Pinpoint the cell where the given text exists, returning its [X, Y] midpoint coordinate. 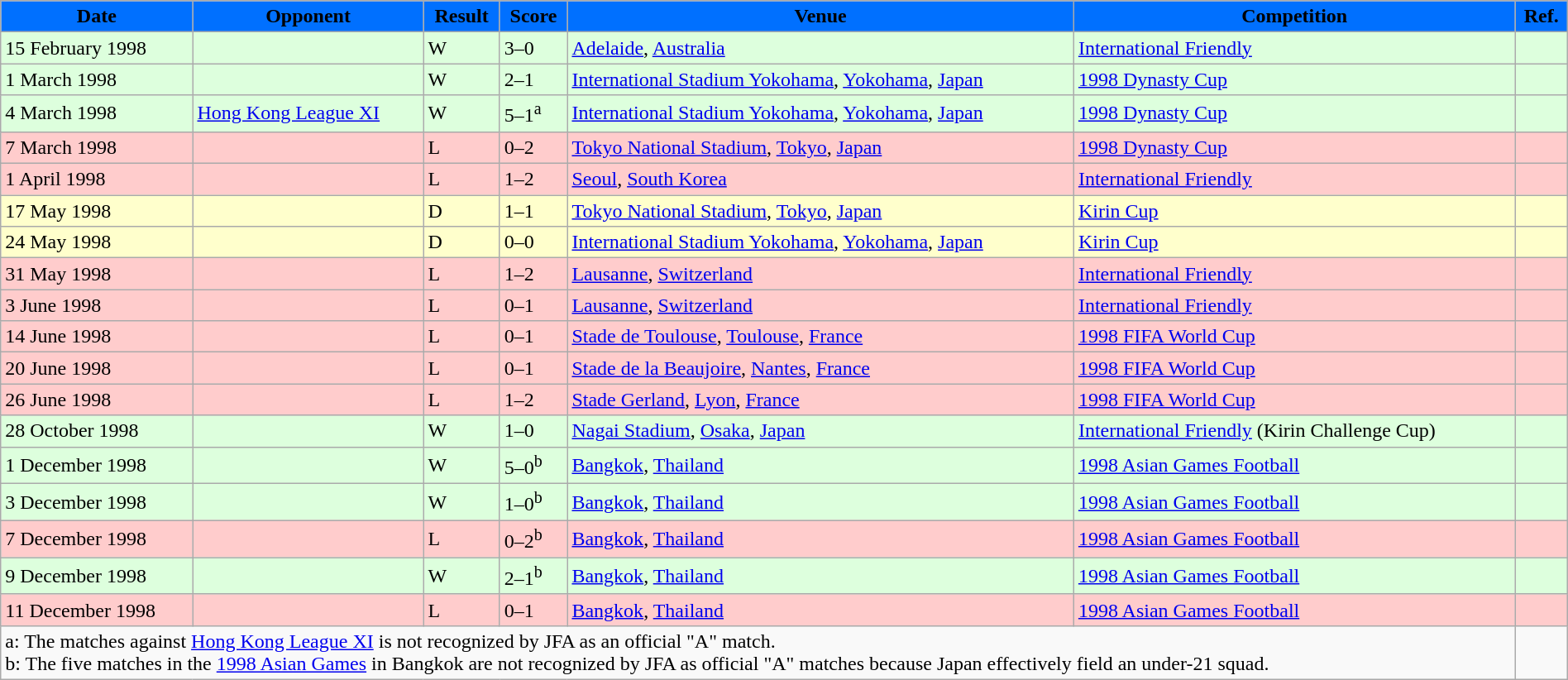
3–0 [533, 48]
1 April 1998 [97, 180]
Result [461, 17]
Stade de la Beaujoire, Nantes, France [820, 368]
3 June 1998 [97, 305]
0–0 [533, 242]
4 March 1998 [97, 114]
Venue [820, 17]
9 December 1998 [97, 576]
Nagai Stadium, Osaka, Japan [820, 431]
Stade de Toulouse, Toulouse, France [820, 337]
31 May 1998 [97, 274]
Date [97, 17]
Adelaide, Australia [820, 48]
0–2 [533, 147]
5–1a [533, 114]
1–1 [533, 211]
Seoul, South Korea [820, 180]
17 May 1998 [97, 211]
28 October 1998 [97, 431]
20 June 1998 [97, 368]
Stade Gerland, Lyon, France [820, 400]
Ref. [1542, 17]
1–0 [533, 431]
International Friendly (Kirin Challenge Cup) [1294, 431]
Hong Kong League XI [308, 114]
2–1 [533, 79]
15 February 1998 [97, 48]
7 March 1998 [97, 147]
5–0b [533, 465]
24 May 1998 [97, 242]
2–1b [533, 576]
1–0b [533, 503]
3 December 1998 [97, 503]
0–2b [533, 539]
Competition [1294, 17]
Opponent [308, 17]
11 December 1998 [97, 610]
1 March 1998 [97, 79]
1 December 1998 [97, 465]
14 June 1998 [97, 337]
7 December 1998 [97, 539]
Score [533, 17]
26 June 1998 [97, 400]
